Capture the cell that displays the provided text and extract its [X, Y] central coordinate. 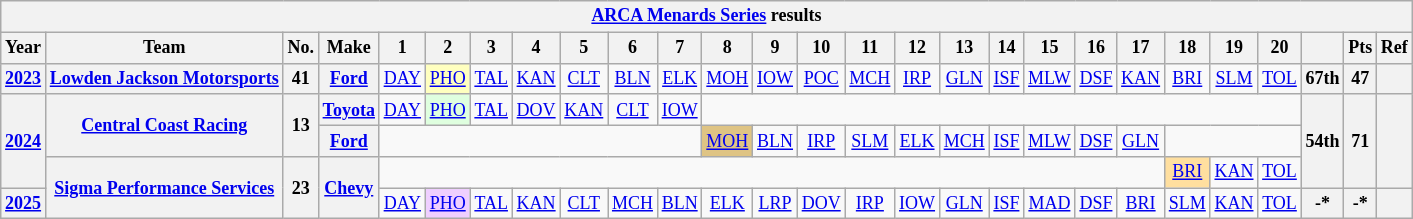
10 [821, 48]
Year [24, 48]
No. [300, 48]
2025 [24, 204]
67th [1322, 78]
MAD [1050, 204]
Ref [1395, 48]
5 [584, 48]
8 [728, 48]
2 [448, 48]
3 [491, 48]
11 [870, 48]
Central Coast Racing [164, 125]
54th [1322, 141]
16 [1096, 48]
4 [536, 48]
14 [1006, 48]
Pts [1360, 48]
LRP [776, 204]
1 [402, 48]
2024 [24, 141]
17 [1141, 48]
15 [1050, 48]
20 [1280, 48]
Team [164, 48]
18 [1187, 48]
6 [633, 48]
47 [1360, 78]
71 [1360, 141]
41 [300, 78]
Lowden Jackson Motorsports [164, 78]
Toyota [348, 110]
23 [300, 188]
ARCA Menards Series results [706, 16]
Sigma Performance Services [164, 188]
Make [348, 48]
19 [1234, 48]
9 [776, 48]
7 [680, 48]
Chevy [348, 188]
POC [821, 78]
12 [918, 48]
2023 [24, 78]
